Scan for the cell matching the given text and deliver its [X, Y] coordinate at center. 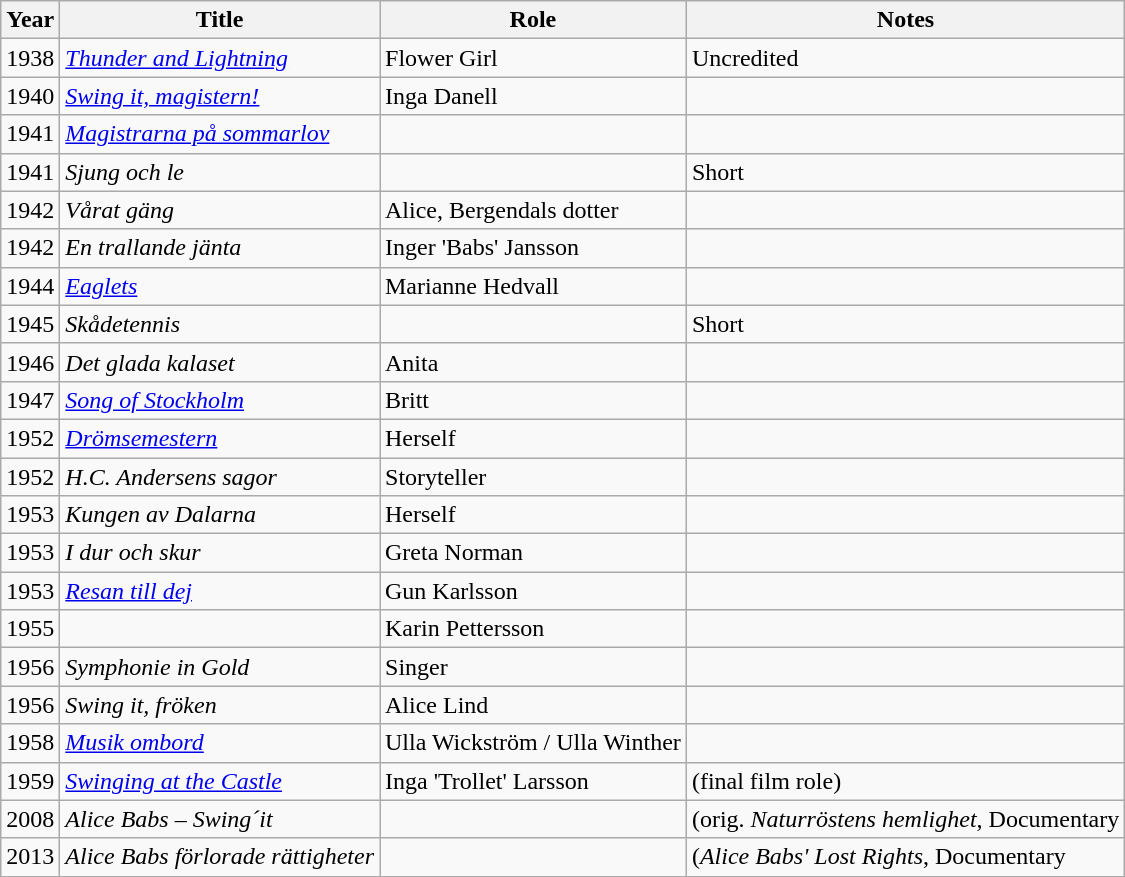
Swinging at the Castle [220, 781]
Musik ombord [220, 743]
Vårat gäng [220, 210]
Singer [534, 667]
1938 [30, 58]
1958 [30, 743]
Greta Norman [534, 553]
Marianne Hedvall [534, 286]
Symphonie in Gold [220, 667]
Swing it, magistern! [220, 96]
Notes [905, 20]
Song of Stockholm [220, 400]
En trallande jänta [220, 248]
Britt [534, 400]
1955 [30, 629]
Title [220, 20]
Alice, Bergendals dotter [534, 210]
Sjung och le [220, 172]
Flower Girl [534, 58]
I dur och skur [220, 553]
Thunder and Lightning [220, 58]
Alice Babs förlorade rättigheter [220, 857]
Inga Danell [534, 96]
Alice Babs – Swing´it [220, 819]
1940 [30, 96]
Magistrarna på sommarlov [220, 134]
Karin Pettersson [534, 629]
1944 [30, 286]
Uncredited [905, 58]
Inga 'Trollet' Larsson [534, 781]
Ulla Wickström / Ulla Winther [534, 743]
2008 [30, 819]
Drömsemestern [220, 438]
1945 [30, 324]
Skådetennis [220, 324]
H.C. Andersens sagor [220, 477]
Eaglets [220, 286]
Det glada kalaset [220, 362]
Anita [534, 362]
1946 [30, 362]
1947 [30, 400]
Inger 'Babs' Jansson [534, 248]
Alice Lind [534, 705]
1959 [30, 781]
Swing it, fröken [220, 705]
2013 [30, 857]
Role [534, 20]
Year [30, 20]
Kungen av Dalarna [220, 515]
Storyteller [534, 477]
Gun Karlsson [534, 591]
Resan till dej [220, 591]
(orig. Naturröstens hemlighet, Documentary [905, 819]
(final film role) [905, 781]
(Alice Babs' Lost Rights, Documentary [905, 857]
